Return (X, Y) of the center of cell containing provided text 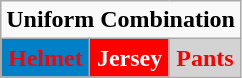
Pants (204, 58)
Jersey (130, 58)
Helmet (46, 58)
Uniform Combination (121, 20)
